Detect which cell encompasses the target text, then output its (x, y) center coordinate. 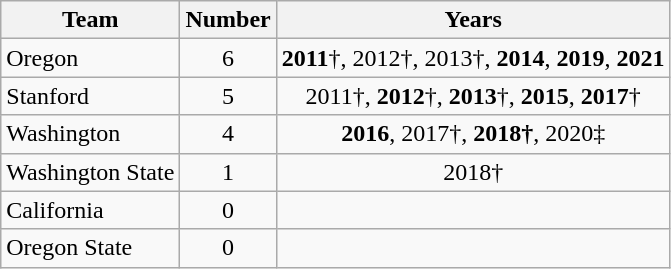
1 (228, 172)
6 (228, 58)
2011†, 2012†, 2013†, 2014, 2019, 2021 (473, 58)
Washington State (90, 172)
Washington (90, 134)
Number (228, 20)
Oregon State (90, 248)
Years (473, 20)
Oregon (90, 58)
2016, 2017†, 2018†, 2020‡ (473, 134)
Stanford (90, 96)
Team (90, 20)
5 (228, 96)
2011†, 2012†, 2013†, 2015, 2017† (473, 96)
4 (228, 134)
California (90, 210)
2018† (473, 172)
